Locate the cell with the specified text and output its (X, Y) center coordinate. 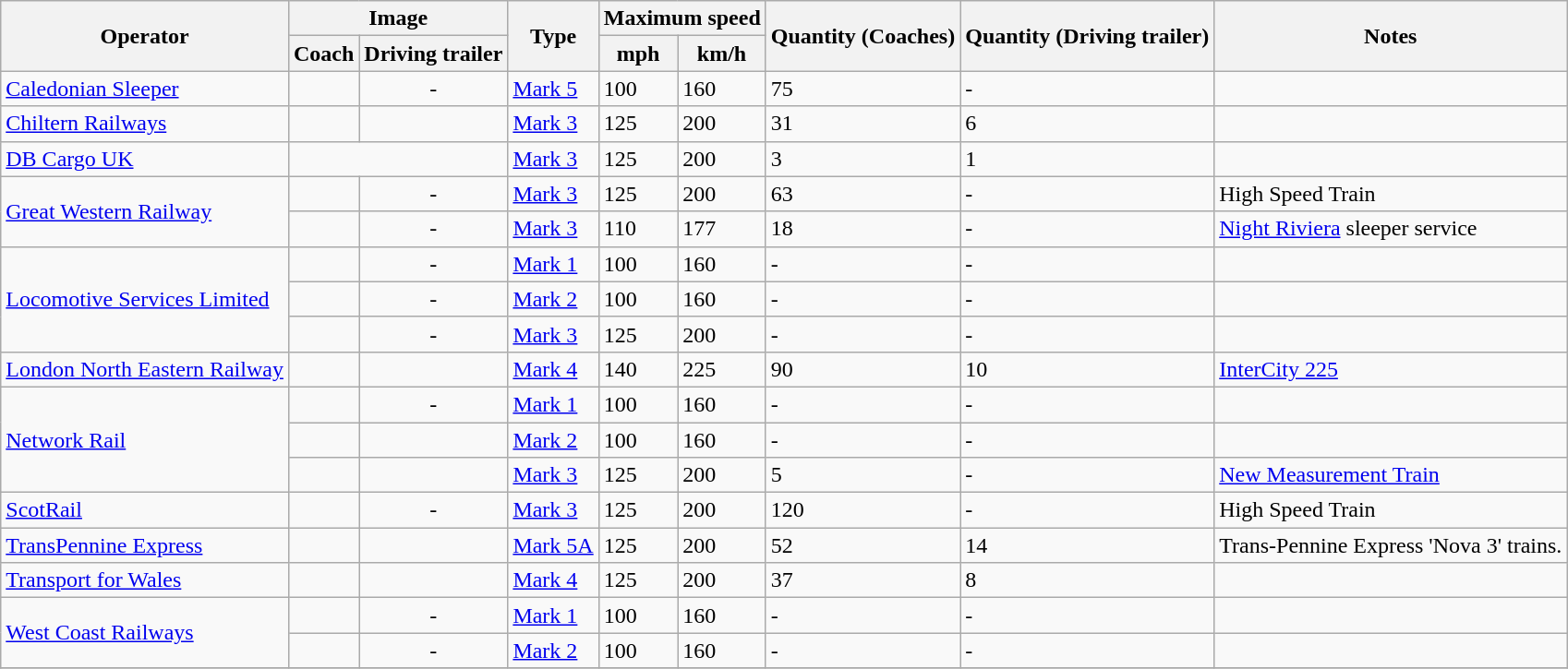
Caledonian Sleeper (145, 89)
Mark 5A (553, 545)
8 (1088, 580)
New Measurement Train (1391, 475)
Quantity (Driving trailer) (1088, 36)
177 (722, 229)
Driving trailer (434, 54)
Image (397, 18)
1 (1088, 159)
90 (862, 369)
Type (553, 36)
Locomotive Services Limited (145, 299)
London North Eastern Railway (145, 369)
DB Cargo UK (145, 159)
110 (638, 229)
120 (862, 510)
10 (1088, 369)
63 (862, 194)
75 (862, 89)
5 (862, 475)
6 (1088, 124)
InterCity 225 (1391, 369)
Night Riviera sleeper service (1391, 229)
Mark 5 (553, 89)
Quantity (Coaches) (862, 36)
37 (862, 580)
52 (862, 545)
140 (638, 369)
225 (722, 369)
3 (862, 159)
Network Rail (145, 439)
West Coast Railways (145, 633)
Operator (145, 36)
Maximum speed (681, 18)
Transport for Wales (145, 580)
ScotRail (145, 510)
Coach (323, 54)
Trans-Pennine Express 'Nova 3' trains. (1391, 545)
14 (1088, 545)
Notes (1391, 36)
km/h (722, 54)
31 (862, 124)
mph (638, 54)
TransPennine Express (145, 545)
18 (862, 229)
Chiltern Railways (145, 124)
Great Western Railway (145, 211)
